Capture the cell that displays the provided text and extract its [x, y] central coordinate. 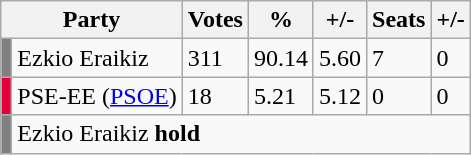
311 [215, 58]
Seats [399, 20]
90.14 [280, 58]
5.12 [340, 96]
PSE-EE (PSOE) [97, 96]
% [280, 20]
Votes [215, 20]
18 [215, 96]
5.60 [340, 58]
Party [92, 20]
7 [399, 58]
5.21 [280, 96]
Ezkio Eraikiz hold [242, 134]
Ezkio Eraikiz [97, 58]
